Pinpoint the cell where the given text exists, returning its (x, y) midpoint coordinate. 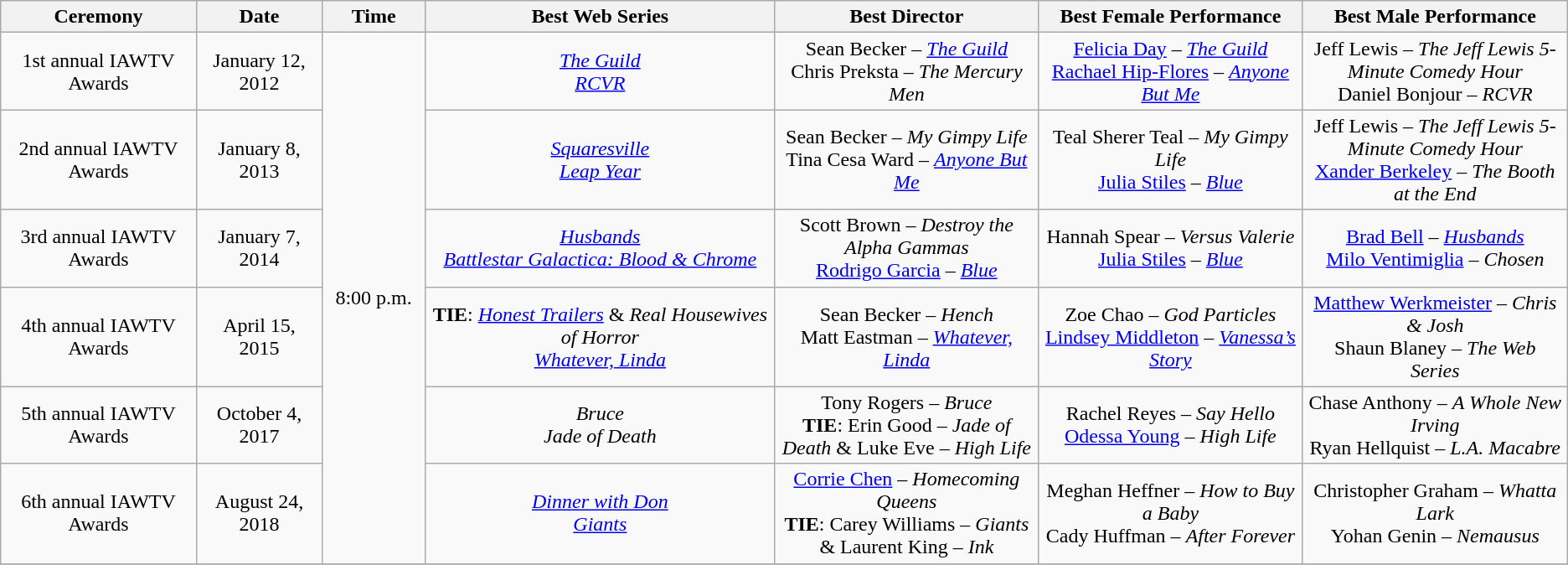
Corrie Chen – Homecoming Queens TIE: Carey Williams – Giants & Laurent King – Ink (906, 513)
Squaresville Leap Year (600, 159)
Dinner with Don Giants (600, 513)
Brad Bell – Husbands Milo Ventimiglia – Chosen (1435, 248)
Meghan Heffner – How to Buy a Baby Cady Huffman – After Forever (1170, 513)
Rachel Reyes – Say Hello Odessa Young – High Life (1170, 425)
Sean Becker – My Gimpy Life Tina Cesa Ward – Anyone But Me (906, 159)
The Guild RCVR (600, 71)
Best Female Performance (1170, 17)
1st annual IAWTV Awards (99, 71)
Jeff Lewis – The Jeff Lewis 5-Minute Comedy Hour Xander Berkeley – The Booth at the End (1435, 159)
Felicia Day – The Guild Rachael Hip-Flores – Anyone But Me (1170, 71)
Best Male Performance (1435, 17)
8:00 p.m. (374, 298)
January 12, 2012 (260, 71)
August 24, 2018 (260, 513)
Matthew Werkmeister – Chris & Josh Shaun Blaney – The Web Series (1435, 337)
Hannah Spear – Versus Valerie Julia Stiles – Blue (1170, 248)
January 8, 2013 (260, 159)
Chase Anthony – A Whole New Irving Ryan Hellquist – L.A. Macabre (1435, 425)
Best Web Series (600, 17)
Husbands Battlestar Galactica: Blood & Chrome (600, 248)
January 7, 2014 (260, 248)
TIE: Honest Trailers & Real Housewives of Horror Whatever, Linda (600, 337)
Sean Becker – The Guild Chris Preksta – The Mercury Men (906, 71)
Scott Brown – Destroy the Alpha Gammas Rodrigo Garcia – Blue (906, 248)
Best Director (906, 17)
April 15, 2015 (260, 337)
2nd annual IAWTV Awards (99, 159)
Teal Sherer Teal – My Gimpy Life Julia Stiles – Blue (1170, 159)
5th annual IAWTV Awards (99, 425)
3rd annual IAWTV Awards (99, 248)
Sean Becker – Hench Matt Eastman – Whatever, Linda (906, 337)
Ceremony (99, 17)
Christopher Graham – Whatta Lark Yohan Genin – Nemausus (1435, 513)
Date (260, 17)
Tony Rogers – Bruce TIE: Erin Good – Jade of Death & Luke Eve – High Life (906, 425)
October 4, 2017 (260, 425)
Jeff Lewis – The Jeff Lewis 5-Minute Comedy Hour Daniel Bonjour – RCVR (1435, 71)
6th annual IAWTV Awards (99, 513)
4th annual IAWTV Awards (99, 337)
Time (374, 17)
Zoe Chao – God Particles Lindsey Middleton – Vanessa’s Story (1170, 337)
Bruce Jade of Death (600, 425)
